Capture the cell that displays the provided text and extract its [x, y] central coordinate. 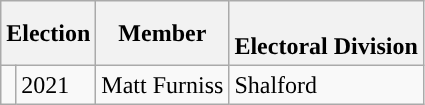
Election [48, 34]
Shalford [326, 85]
Matt Furniss [162, 85]
2021 [56, 85]
Electoral Division [326, 34]
Member [162, 34]
